Search for the cell housing the specified text and yield its [X, Y] center coordinate. 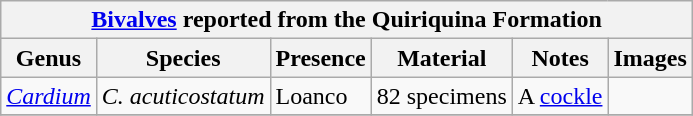
Loanco [320, 96]
82 specimens [442, 96]
Presence [320, 58]
Species [183, 58]
Cardium [49, 96]
Notes [560, 58]
A cockle [560, 96]
C. acuticostatum [183, 96]
Images [650, 58]
Material [442, 58]
Genus [49, 58]
Bivalves reported from the Quiriquina Formation [347, 20]
